Pinpoint the cell where the given text exists, returning its (X, Y) midpoint coordinate. 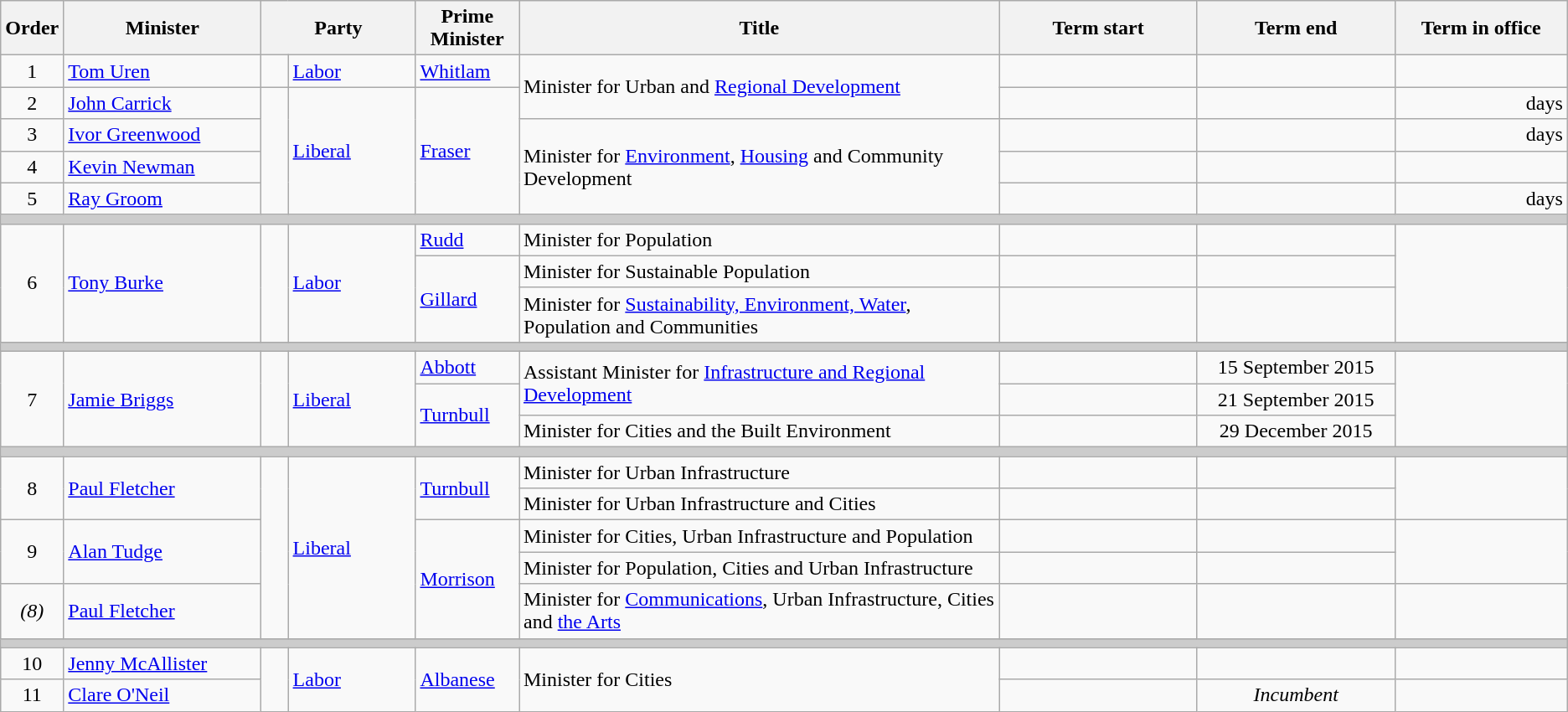
Term end (1296, 28)
Minister for Cities and the Built Environment (760, 431)
Whitlam (467, 71)
8 (32, 488)
Minister for Urban Infrastructure and Cities (760, 504)
Minister for Environment, Housing and Community Development (760, 167)
29 December 2015 (1296, 431)
Title (760, 28)
(8) (32, 611)
Minister for Communications, Urban Infrastructure, Cities and the Arts (760, 611)
9 (32, 552)
Minister for Population, Cities and Urban Infrastructure (760, 568)
Jamie Briggs (162, 399)
Incumbent (1296, 695)
Assistant Minister for Infrastructure and Regional Development (760, 383)
Fraser (467, 151)
Tony Burke (162, 283)
2 (32, 103)
Minister for Urban Infrastructure (760, 472)
Kevin Newman (162, 167)
11 (32, 695)
Minister for Urban and Regional Development (760, 87)
21 September 2015 (1296, 400)
Term start (1098, 28)
Minister for Sustainable Population (760, 271)
Ivor Greenwood (162, 135)
Minister (162, 28)
Tom Uren (162, 71)
Morrison (467, 580)
Abbott (467, 367)
Order (32, 28)
Rudd (467, 240)
Clare O'Neil (162, 695)
Gillard (467, 298)
Prime Minister (467, 28)
Alan Tudge (162, 552)
Minister for Sustainability, Environment, Water, Population and Communities (760, 315)
Party (338, 28)
1 (32, 71)
Minister for Cities (760, 679)
Minister for Cities, Urban Infrastructure and Population (760, 536)
6 (32, 283)
Albanese (467, 679)
5 (32, 199)
10 (32, 663)
Ray Groom (162, 199)
Minister for Population (760, 240)
15 September 2015 (1296, 367)
Jenny McAllister (162, 663)
7 (32, 399)
John Carrick (162, 103)
4 (32, 167)
Term in office (1481, 28)
3 (32, 135)
